Find where the given text appears and provide that cell's center as [x, y] coordinate. 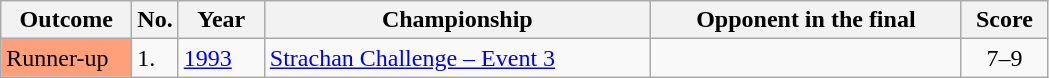
Championship [457, 20]
Strachan Challenge – Event 3 [457, 58]
7–9 [1004, 58]
Year [221, 20]
No. [155, 20]
Runner-up [66, 58]
Opponent in the final [806, 20]
Outcome [66, 20]
1993 [221, 58]
1. [155, 58]
Score [1004, 20]
